Return the [X, Y] coordinate for the center point of the cell that contains the specified text.  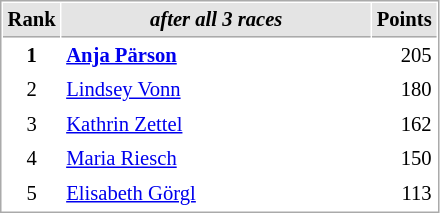
2 [32, 90]
Anja Pärson [216, 56]
4 [32, 158]
162 [404, 124]
113 [404, 194]
Lindsey Vonn [216, 90]
after all 3 races [216, 20]
1 [32, 56]
Points [404, 20]
Kathrin Zettel [216, 124]
Elisabeth Görgl [216, 194]
Maria Riesch [216, 158]
205 [404, 56]
180 [404, 90]
Rank [32, 20]
150 [404, 158]
3 [32, 124]
5 [32, 194]
